Extract the (x, y) coordinate from the center of the cell holding the provided text.  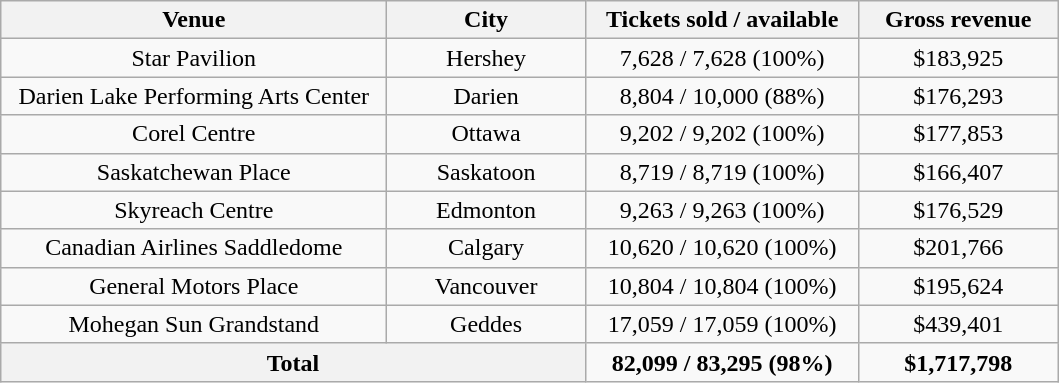
$176,529 (958, 210)
9,202 / 9,202 (100%) (722, 134)
Saskatoon (486, 172)
Edmonton (486, 210)
8,804 / 10,000 (88%) (722, 96)
$177,853 (958, 134)
Hershey (486, 58)
Gross revenue (958, 20)
17,059 / 17,059 (100%) (722, 324)
City (486, 20)
Darien Lake Performing Arts Center (194, 96)
Mohegan Sun Grandstand (194, 324)
$176,293 (958, 96)
82,099 / 83,295 (98%) (722, 362)
Ottawa (486, 134)
Corel Centre (194, 134)
Darien (486, 96)
$201,766 (958, 248)
Venue (194, 20)
Canadian Airlines Saddledome (194, 248)
$1,717,798 (958, 362)
$166,407 (958, 172)
10,804 / 10,804 (100%) (722, 286)
Tickets sold / available (722, 20)
Geddes (486, 324)
Calgary (486, 248)
$195,624 (958, 286)
Saskatchewan Place (194, 172)
Skyreach Centre (194, 210)
$183,925 (958, 58)
General Motors Place (194, 286)
Total (294, 362)
Star Pavilion (194, 58)
Vancouver (486, 286)
10,620 / 10,620 (100%) (722, 248)
7,628 / 7,628 (100%) (722, 58)
9,263 / 9,263 (100%) (722, 210)
8,719 / 8,719 (100%) (722, 172)
$439,401 (958, 324)
